Output the (X, Y) coordinate of the center of the cell containing the given text.  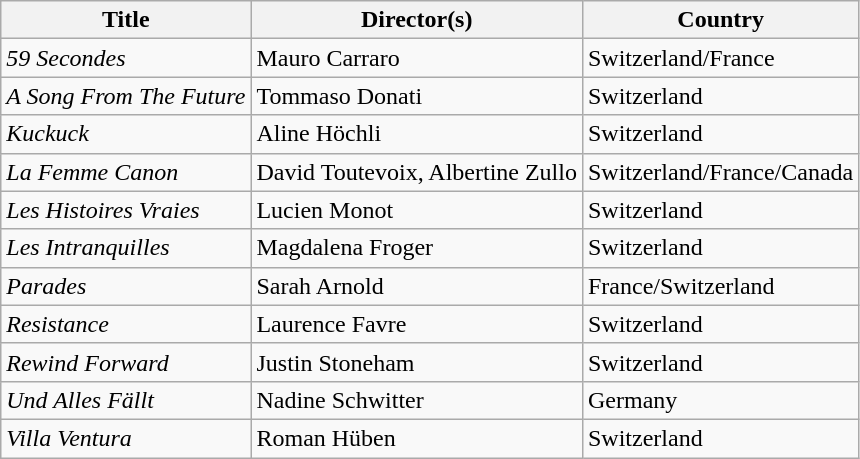
Aline Höchli (417, 134)
Villa Ventura (126, 438)
Roman Hüben (417, 438)
Und Alles Fällt (126, 400)
Resistance (126, 324)
David Toutevoix, Albertine Zullo (417, 172)
Les Histoires Vraies (126, 210)
Germany (720, 400)
59 Secondes (126, 58)
Nadine Schwitter (417, 400)
Laurence Favre (417, 324)
France/Switzerland (720, 286)
Sarah Arnold (417, 286)
Title (126, 20)
Switzerland/France (720, 58)
La Femme Canon (126, 172)
Tommaso Donati (417, 96)
Parades (126, 286)
Magdalena Froger (417, 248)
Mauro Carraro (417, 58)
Lucien Monot (417, 210)
A Song From The Future (126, 96)
Justin Stoneham (417, 362)
Rewind Forward (126, 362)
Les Intranquilles (126, 248)
Switzerland/France/Canada (720, 172)
Country (720, 20)
Director(s) (417, 20)
Kuckuck (126, 134)
